From the cell containing the given text, extract its center point as (x, y) coordinate. 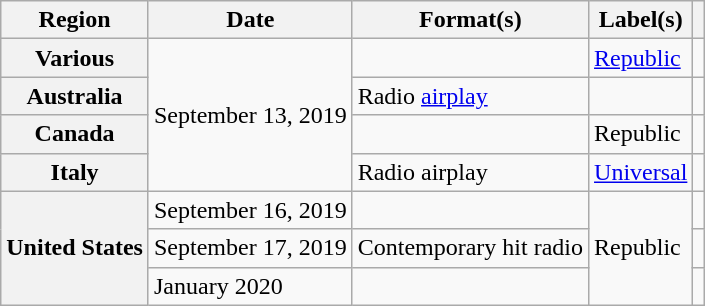
January 2020 (250, 286)
Canada (75, 134)
September 16, 2019 (250, 210)
Format(s) (470, 20)
Various (75, 58)
United States (75, 248)
Contemporary hit radio (470, 248)
Australia (75, 96)
Label(s) (641, 20)
Date (250, 20)
September 17, 2019 (250, 248)
Universal (641, 172)
Italy (75, 172)
Region (75, 20)
September 13, 2019 (250, 115)
